Extract the [x, y] coordinate from the center of the cell holding the provided text.  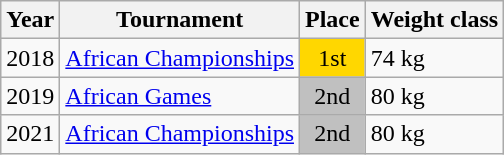
1st [333, 58]
74 kg [434, 58]
Weight class [434, 20]
2018 [30, 58]
2019 [30, 96]
Place [333, 20]
Tournament [180, 20]
Year [30, 20]
2021 [30, 134]
African Games [180, 96]
